Provide the (X, Y) coordinate of the cell's center where the given text is located.  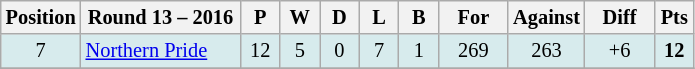
263 (546, 51)
B (419, 17)
1 (419, 51)
+6 (620, 51)
Against (546, 17)
Northern Pride (161, 51)
Round 13 – 2016 (161, 17)
5 (300, 51)
W (300, 17)
L (379, 17)
P (260, 17)
269 (474, 51)
Diff (620, 17)
0 (340, 51)
Position (41, 17)
For (474, 17)
D (340, 17)
Pts (674, 17)
